Extract the [x, y] coordinate from the center of the cell holding the provided text.  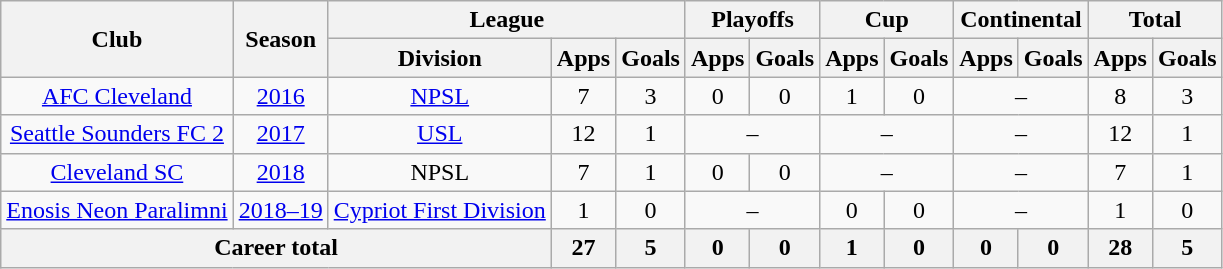
Cup [887, 20]
28 [1120, 248]
Seattle Sounders FC 2 [117, 134]
Season [280, 39]
2018–19 [280, 210]
Cypriot First Division [440, 210]
Division [440, 58]
8 [1120, 96]
Cleveland SC [117, 172]
Playoffs [752, 20]
AFC Cleveland [117, 96]
2018 [280, 172]
2017 [280, 134]
2016 [280, 96]
Enosis Neon Paralimni [117, 210]
Career total [276, 248]
Continental [1021, 20]
27 [583, 248]
Total [1155, 20]
USL [440, 134]
Club [117, 39]
League [506, 20]
